Identify which cell holds the provided text, then report its [x, y] central coordinate. 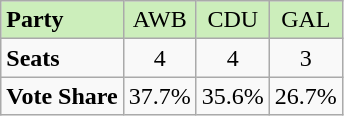
Seats [62, 58]
Vote Share [62, 96]
Party [62, 20]
GAL [306, 20]
AWB [160, 20]
35.6% [232, 96]
37.7% [160, 96]
3 [306, 58]
26.7% [306, 96]
CDU [232, 20]
